Determine the [x, y] coordinate at the center of the cell enclosing the given text.  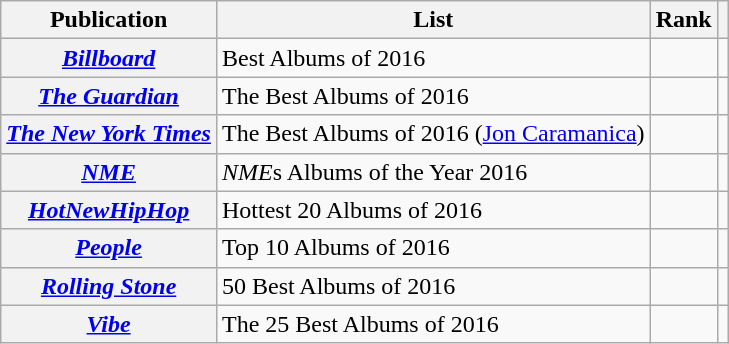
50 Best Albums of 2016 [433, 286]
The Best Albums of 2016 [433, 96]
People [109, 248]
NME [109, 172]
Best Albums of 2016 [433, 58]
Vibe [109, 324]
Top 10 Albums of 2016 [433, 248]
The Best Albums of 2016 (Jon Caramanica) [433, 134]
The Guardian [109, 96]
List [433, 20]
Rolling Stone [109, 286]
Rank [684, 20]
Hottest 20 Albums of 2016 [433, 210]
NMEs Albums of the Year 2016 [433, 172]
Billboard [109, 58]
The New York Times [109, 134]
HotNewHipHop [109, 210]
The 25 Best Albums of 2016 [433, 324]
Publication [109, 20]
